Find where the given text appears and provide that cell's center as [X, Y] coordinate. 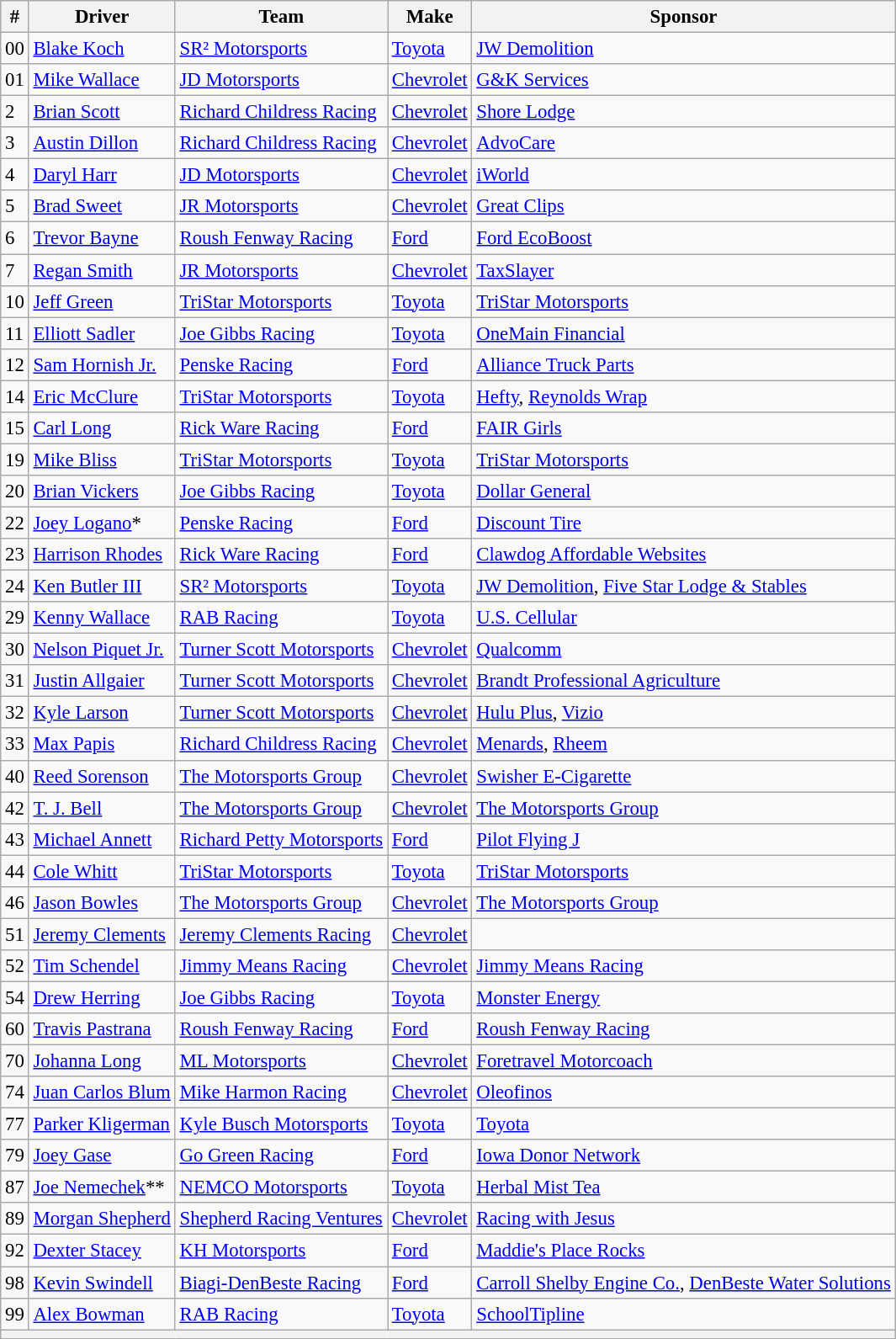
33 [15, 745]
Cole Whitt [102, 871]
Elliott Sadler [102, 333]
31 [15, 681]
Iowa Donor Network [683, 1156]
99 [15, 1314]
Carl Long [102, 428]
Dexter Stacey [102, 1251]
Reed Sorenson [102, 776]
Racing with Jesus [683, 1219]
Trevor Bayne [102, 238]
Pilot Flying J [683, 839]
30 [15, 650]
Justin Allgaier [102, 681]
Joey Gase [102, 1156]
12 [15, 364]
TaxSlayer [683, 270]
Menards, Rheem [683, 745]
Joey Logano* [102, 523]
Alliance Truck Parts [683, 364]
3 [15, 143]
Jeremy Clements [102, 934]
92 [15, 1251]
01 [15, 80]
87 [15, 1188]
iWorld [683, 175]
Tim Schendel [102, 966]
79 [15, 1156]
70 [15, 1061]
11 [15, 333]
Team [281, 17]
Jeff Green [102, 301]
Juan Carlos Blum [102, 1092]
Discount Tire [683, 523]
Joe Nemechek** [102, 1188]
Shore Lodge [683, 112]
Austin Dillon [102, 143]
Go Green Racing [281, 1156]
22 [15, 523]
KH Motorsports [281, 1251]
# [15, 17]
Oleofinos [683, 1092]
4 [15, 175]
Blake Koch [102, 49]
Ken Butler III [102, 587]
Qualcomm [683, 650]
Kyle Busch Motorsports [281, 1124]
74 [15, 1092]
ML Motorsports [281, 1061]
10 [15, 301]
Biagi-DenBeste Racing [281, 1283]
Hulu Plus, Vizio [683, 713]
Brandt Professional Agriculture [683, 681]
AdvoCare [683, 143]
Jason Bowles [102, 903]
Shepherd Racing Ventures [281, 1219]
60 [15, 1029]
Eric McClure [102, 396]
7 [15, 270]
Foretravel Motorcoach [683, 1061]
42 [15, 808]
Travis Pastrana [102, 1029]
77 [15, 1124]
Jeremy Clements Racing [281, 934]
Ford EcoBoost [683, 238]
Max Papis [102, 745]
U.S. Cellular [683, 618]
43 [15, 839]
JW Demolition, Five Star Lodge & Stables [683, 587]
Richard Petty Motorsports [281, 839]
T. J. Bell [102, 808]
6 [15, 238]
Mike Bliss [102, 460]
NEMCO Motorsports [281, 1188]
JW Demolition [683, 49]
Monster Energy [683, 997]
00 [15, 49]
2 [15, 112]
Daryl Harr [102, 175]
32 [15, 713]
Brian Scott [102, 112]
Brad Sweet [102, 206]
Morgan Shepherd [102, 1219]
44 [15, 871]
29 [15, 618]
Swisher E-Cigarette [683, 776]
Dollar General [683, 491]
20 [15, 491]
Maddie's Place Rocks [683, 1251]
19 [15, 460]
G&K Services [683, 80]
Mike Harmon Racing [281, 1092]
46 [15, 903]
40 [15, 776]
Parker Kligerman [102, 1124]
Mike Wallace [102, 80]
Clawdog Affordable Websites [683, 555]
Alex Bowman [102, 1314]
Make [429, 17]
23 [15, 555]
5 [15, 206]
51 [15, 934]
Nelson Piquet Jr. [102, 650]
24 [15, 587]
Brian Vickers [102, 491]
52 [15, 966]
54 [15, 997]
Regan Smith [102, 270]
Kenny Wallace [102, 618]
Carroll Shelby Engine Co., DenBeste Water Solutions [683, 1283]
14 [15, 396]
98 [15, 1283]
OneMain Financial [683, 333]
SchoolTipline [683, 1314]
89 [15, 1219]
Herbal Mist Tea [683, 1188]
Kevin Swindell [102, 1283]
Great Clips [683, 206]
15 [15, 428]
Sam Hornish Jr. [102, 364]
Kyle Larson [102, 713]
Johanna Long [102, 1061]
FAIR Girls [683, 428]
Drew Herring [102, 997]
Hefty, Reynolds Wrap [683, 396]
Michael Annett [102, 839]
Sponsor [683, 17]
Driver [102, 17]
Harrison Rhodes [102, 555]
